Locate the cell with the specified text and output its (X, Y) center coordinate. 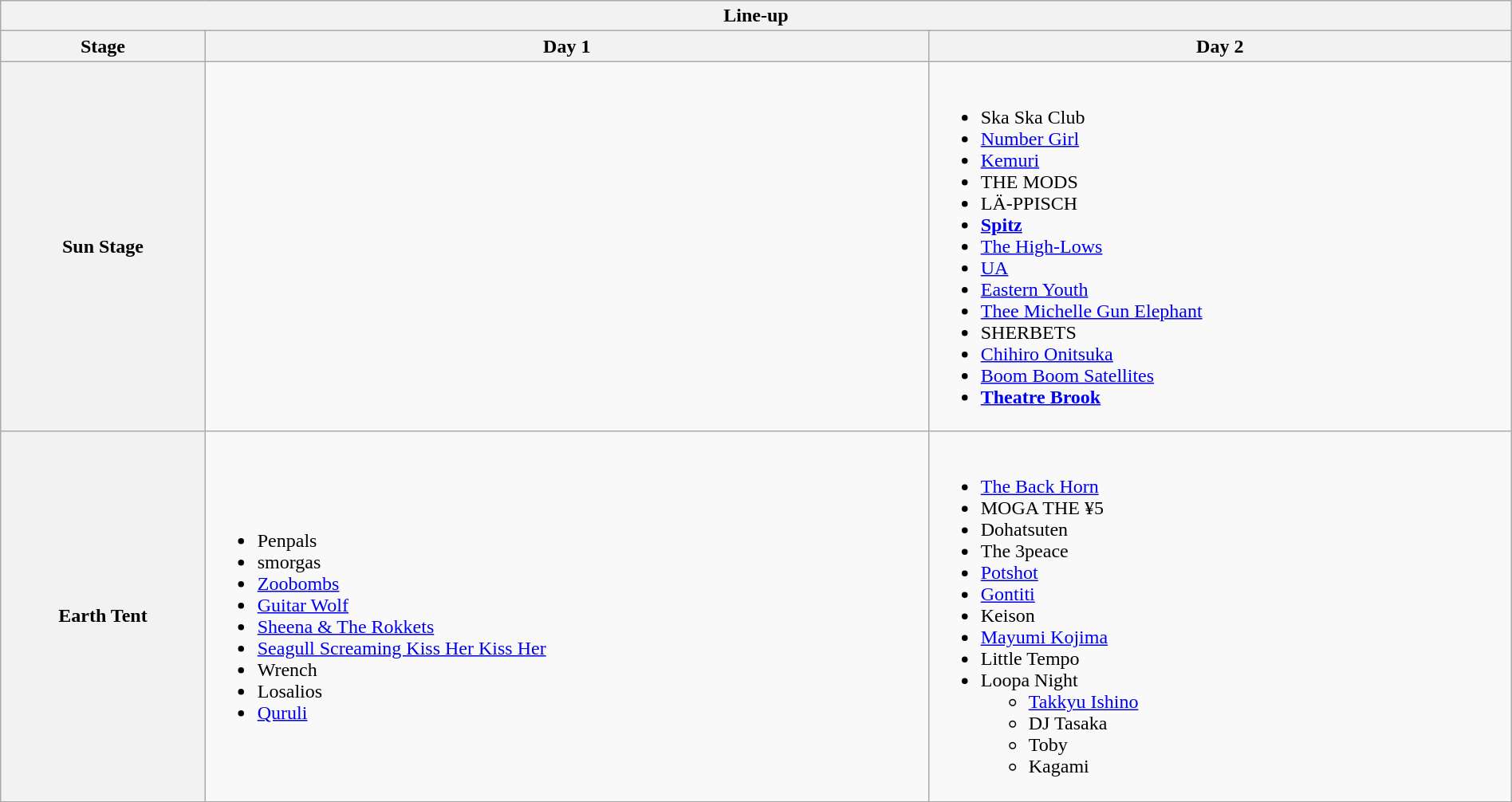
Day 2 (1220, 46)
Sun Stage (103, 246)
The Back HornMOGA THE ¥5DohatsutenThe 3peacePotshotGontitiKeisonMayumi KojimaLittle TempoLoopa NightTakkyu IshinoDJ TasakaTobyKagami (1220, 616)
Earth Tent (103, 616)
PenpalssmorgasZoobombsGuitar WolfSheena & The RokketsSeagull Screaming Kiss Her Kiss HerWrenchLosaliosQuruli (566, 616)
Day 1 (566, 46)
Stage (103, 46)
Line-up (756, 16)
